Locate the cell with the specified text and output its [X, Y] center coordinate. 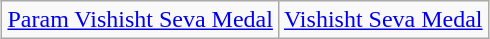
Vishisht Seva Medal [383, 20]
Param Vishisht Seva Medal [140, 20]
